Determine the [X, Y] coordinate at the center of the cell enclosing the given text.  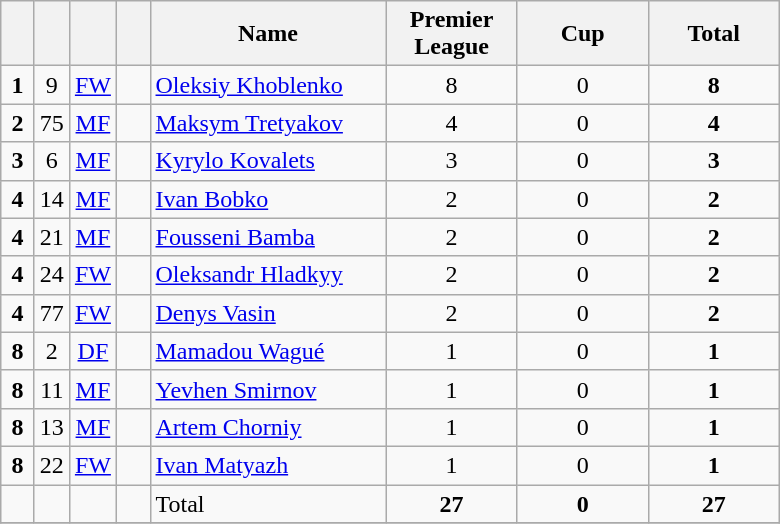
13 [52, 427]
Oleksandr Hladkyy [268, 275]
75 [52, 123]
Cup [582, 34]
Fousseni Bamba [268, 237]
21 [52, 237]
6 [52, 161]
Artem Chorniy [268, 427]
Yevhen Smirnov [268, 389]
Mamadou Wagué [268, 351]
Premier League [452, 34]
DF [92, 351]
Ivan Bobko [268, 199]
Kyrylo Kovalets [268, 161]
Ivan Matyazh [268, 465]
Denys Vasin [268, 313]
Name [268, 34]
24 [52, 275]
Maksym Tretyakov [268, 123]
77 [52, 313]
14 [52, 199]
9 [52, 85]
11 [52, 389]
22 [52, 465]
Oleksiy Khoblenko [268, 85]
